Detect which cell encompasses the target text, then output its [X, Y] center coordinate. 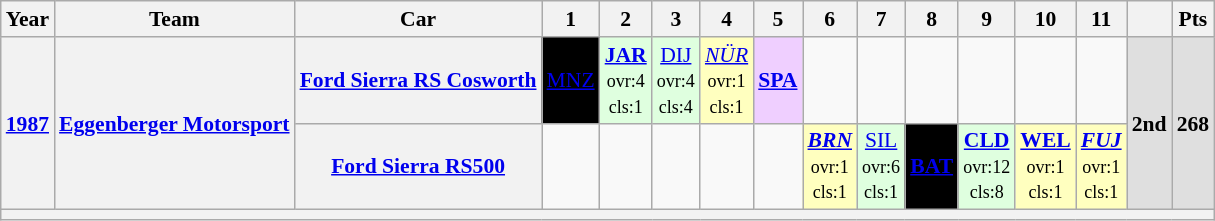
Eggenberger Motorsport [174, 124]
WELovr:1cls:1 [1046, 166]
Pts [1194, 19]
10 [1046, 19]
1987 [28, 124]
11 [1102, 19]
7 [881, 19]
9 [986, 19]
NÜRovr:1cls:1 [726, 80]
3 [676, 19]
SILovr:6cls:1 [881, 166]
Ford Sierra RS Cosworth [418, 80]
FUJovr:1cls:1 [1102, 166]
Year [28, 19]
BAT [932, 166]
DIJovr:4cls:4 [676, 80]
MNZ [571, 80]
JARovr:4cls:1 [626, 80]
CLDovr:12cls:8 [986, 166]
BRNovr:1cls:1 [830, 166]
8 [932, 19]
Team [174, 19]
4 [726, 19]
2 [626, 19]
1 [571, 19]
6 [830, 19]
268 [1194, 124]
5 [778, 19]
2nd [1150, 124]
Car [418, 19]
Ford Sierra RS500 [418, 166]
SPA [778, 80]
